Output the [x, y] coordinate of the center of the cell containing the given text.  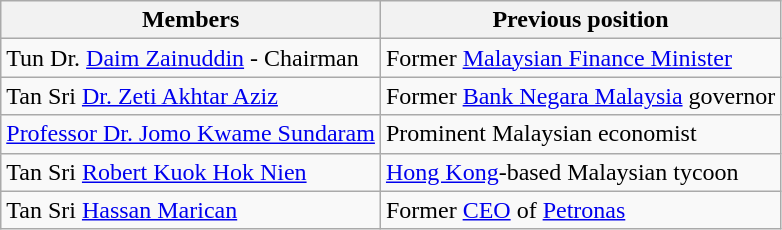
Tan Sri Dr. Zeti Akhtar Aziz [191, 96]
Tan Sri Robert Kuok Hok Nien [191, 172]
Members [191, 20]
Former Bank Negara Malaysia governor [580, 96]
Former CEO of Petronas [580, 210]
Professor Dr. Jomo Kwame Sundaram [191, 134]
Prominent Malaysian economist [580, 134]
Tan Sri Hassan Marican [191, 210]
Tun Dr. Daim Zainuddin - Chairman [191, 58]
Previous position [580, 20]
Hong Kong-based Malaysian tycoon [580, 172]
Former Malaysian Finance Minister [580, 58]
